From the cell containing the given text, extract its center point as (x, y) coordinate. 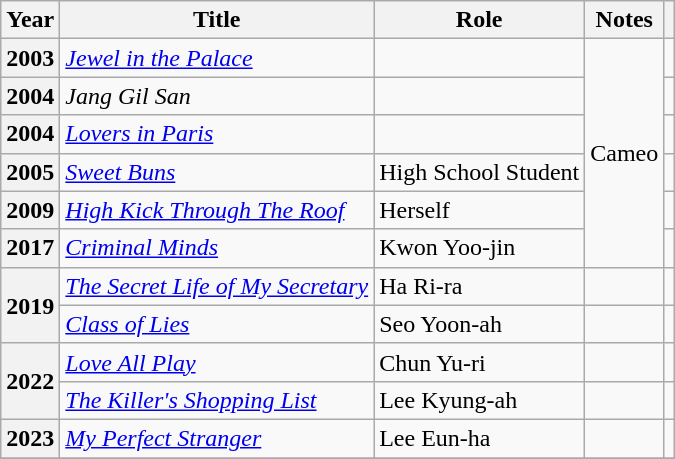
Chun Yu-ri (480, 362)
Jang Gil San (217, 96)
Lee Eun-ha (480, 438)
2009 (30, 210)
2017 (30, 248)
Year (30, 20)
Love All Play (217, 362)
Herself (480, 210)
Lovers in Paris (217, 134)
High School Student (480, 172)
Criminal Minds (217, 248)
Title (217, 20)
Role (480, 20)
Sweet Buns (217, 172)
Cameo (624, 153)
Jewel in the Palace (217, 58)
Kwon Yoo-jin (480, 248)
The Killer's Shopping List (217, 400)
Seo Yoon-ah (480, 324)
My Perfect Stranger (217, 438)
Class of Lies (217, 324)
2023 (30, 438)
2022 (30, 381)
2003 (30, 58)
Lee Kyung-ah (480, 400)
Ha Ri-ra (480, 286)
Notes (624, 20)
2005 (30, 172)
2019 (30, 305)
High Kick Through The Roof (217, 210)
The Secret Life of My Secretary (217, 286)
